Identify which cell holds the provided text, then report its (X, Y) central coordinate. 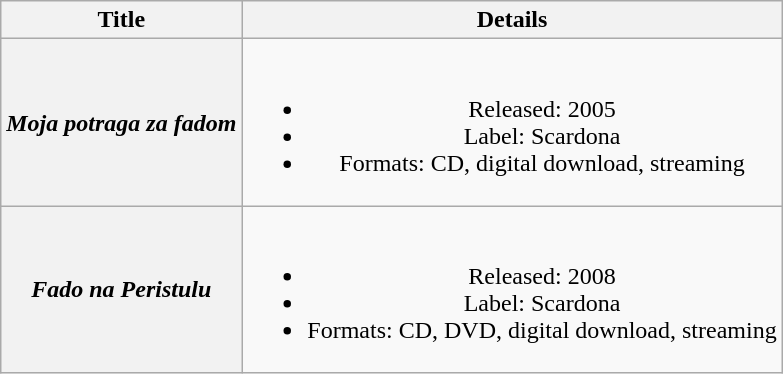
Released: 2008Label: ScardonaFormats: CD, DVD, digital download, streaming (512, 290)
Fado na Peristulu (122, 290)
Released: 2005Label: ScardonaFormats: CD, digital download, streaming (512, 122)
Details (512, 20)
Title (122, 20)
Moja potraga za fadom (122, 122)
